Locate the cell with the specified text and output its (X, Y) center coordinate. 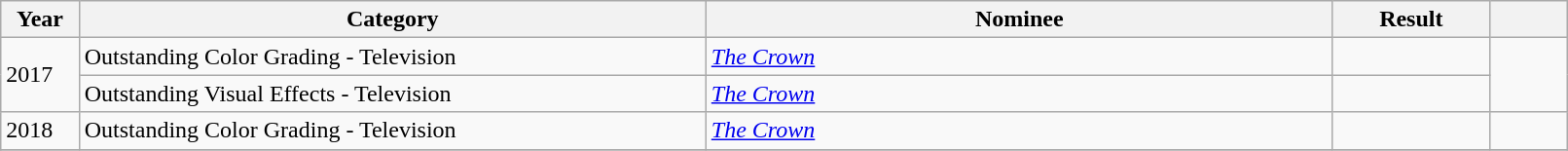
2018 (40, 131)
Category (392, 19)
Result (1411, 19)
Nominee (1019, 19)
Outstanding Visual Effects - Television (392, 94)
Year (40, 19)
2017 (40, 75)
